Return (X, Y) of the center of cell containing provided text 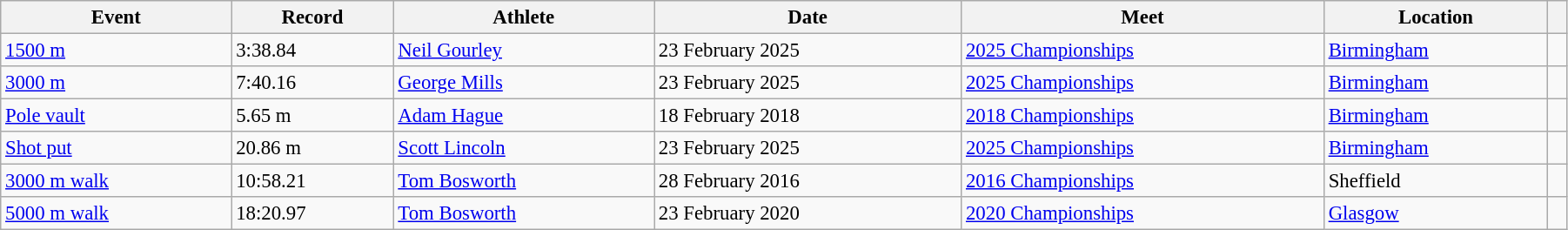
18:20.97 (312, 213)
Sheffield (1436, 181)
Shot put (117, 148)
Meet (1143, 17)
Location (1436, 17)
George Mills (524, 83)
3000 m (117, 83)
10:58.21 (312, 181)
23 February 2020 (807, 213)
28 February 2016 (807, 181)
3000 m walk (117, 181)
1500 m (117, 51)
Record (312, 17)
Adam Hague (524, 116)
Scott Lincoln (524, 148)
18 February 2018 (807, 116)
3:38.84 (312, 51)
Neil Gourley (524, 51)
Event (117, 17)
5.65 m (312, 116)
7:40.16 (312, 83)
20.86 m (312, 148)
Date (807, 17)
2018 Championships (1143, 116)
Pole vault (117, 116)
Glasgow (1436, 213)
5000 m walk (117, 213)
2020 Championships (1143, 213)
Athlete (524, 17)
2016 Championships (1143, 181)
